Pinpoint the cell where the given text exists, returning its [x, y] midpoint coordinate. 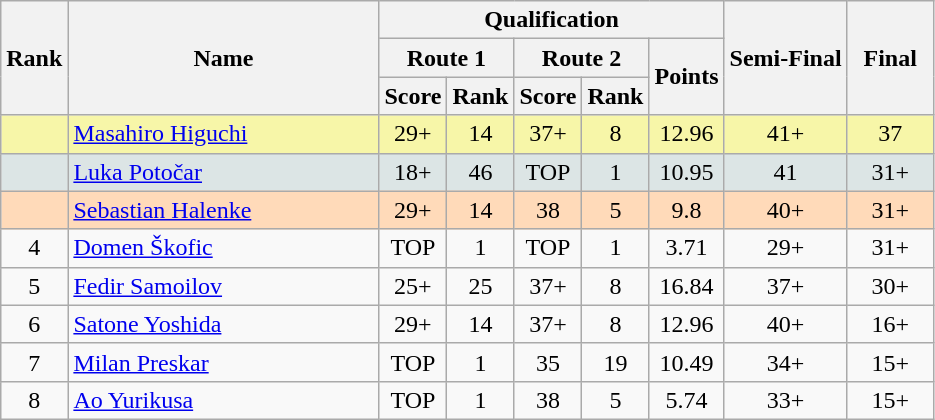
Route 1 [446, 58]
46 [480, 172]
34+ [786, 362]
Satone Yoshida [224, 324]
Ao Yurikusa [224, 400]
37 [890, 134]
25+ [413, 286]
Qualification [552, 20]
Luka Potočar [224, 172]
16.84 [686, 286]
6 [34, 324]
Fedir Samoilov [224, 286]
Sebastian Halenke [224, 210]
7 [34, 362]
Semi-Final [786, 58]
9.8 [686, 210]
30+ [890, 286]
Masahiro Higuchi [224, 134]
4 [34, 248]
10.49 [686, 362]
Milan Preskar [224, 362]
19 [616, 362]
Final [890, 58]
41+ [786, 134]
41 [786, 172]
33+ [786, 400]
3.71 [686, 248]
Name [224, 58]
16+ [890, 324]
Domen Škofic [224, 248]
5.74 [686, 400]
35 [548, 362]
Route 2 [582, 58]
Points [686, 77]
18+ [413, 172]
10.95 [686, 172]
25 [480, 286]
